Pinpoint the cell where the given text exists, returning its [X, Y] midpoint coordinate. 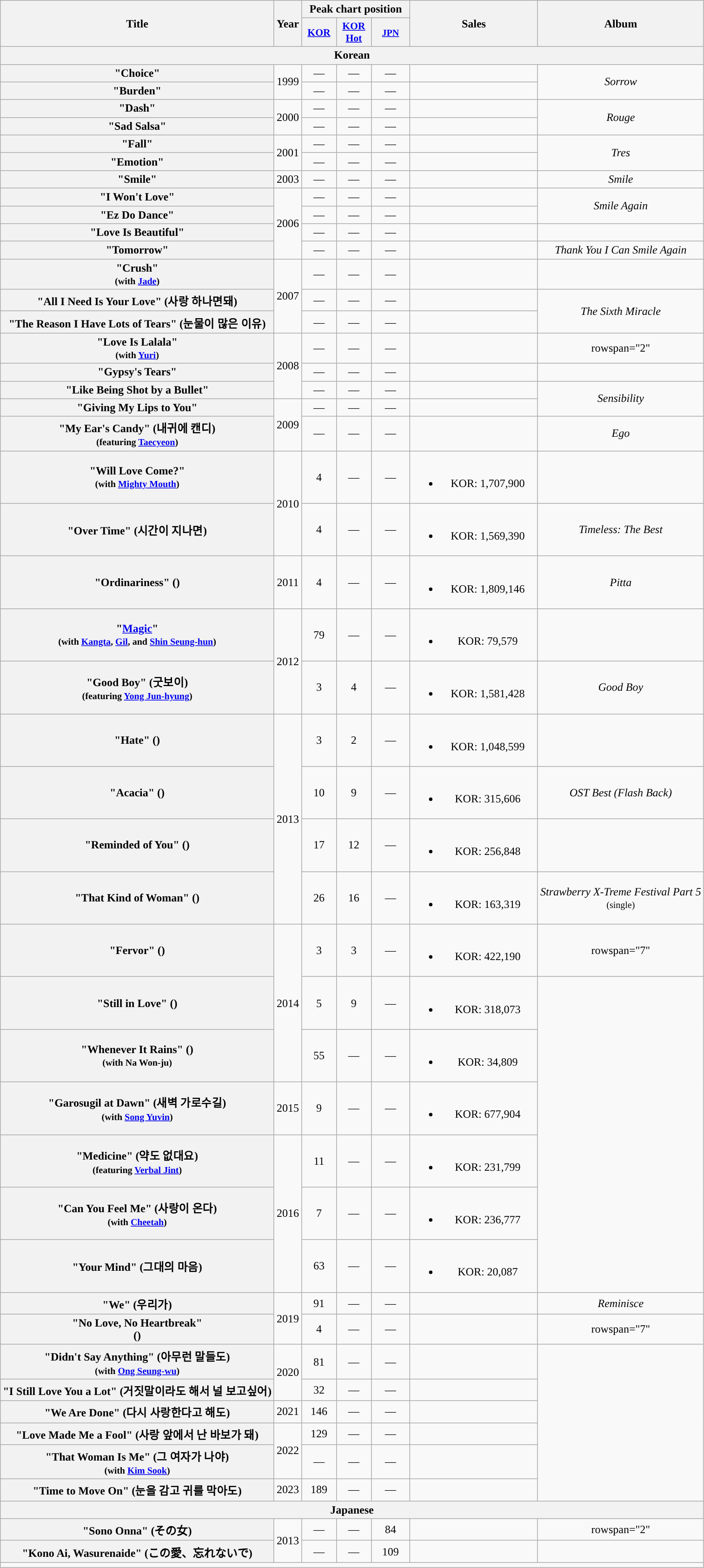
KOR: 318,073 [473, 1003]
Title [138, 23]
"Can You Feel Me" (사랑이 온다)(with Cheetah) [138, 1213]
"Will Love Come?"(with Mighty Mouth) [138, 477]
Korean [352, 55]
2 [353, 740]
"Reminded of You" () [138, 846]
7 [319, 1213]
12 [353, 846]
Sensibility [620, 399]
"Whenever It Rains" ()(with Na Won-ju) [138, 1056]
Rouge [620, 117]
2023 [287, 1490]
KOR: 34,809 [473, 1056]
"All I Need Is Your Love" (사랑 하나면돼) [138, 300]
Thank You I Can Smile Again [620, 250]
"Garosugil at Dawn" (새벽 가로수길)(with Song Yuvin) [138, 1108]
"Sad Salsa" [138, 126]
11 [319, 1161]
"Ordinariness" () [138, 582]
17 [319, 846]
16 [353, 898]
"Sono Onna" (その女) [138, 1529]
26 [319, 898]
Pitta [620, 582]
10 [319, 793]
KOR: 1,581,428 [473, 687]
5 [319, 1003]
146 [319, 1411]
"Still in Love" () [138, 1003]
"Hate" () [138, 740]
KOR: 677,904 [473, 1108]
189 [319, 1490]
2014 [287, 1003]
KOR: 20,087 [473, 1266]
KOR [319, 33]
Japanese [352, 1510]
KOR: 1,569,390 [473, 529]
KOR: 79,579 [473, 634]
2022 [287, 1450]
"I Won't Love" [138, 197]
"Gypsy's Tears" [138, 372]
Timeless: The Best [620, 529]
KOR: 1,048,599 [473, 740]
"My Ear's Candy" (내귀에 캔디)(featuring Taecyeon) [138, 434]
2015 [287, 1108]
129 [319, 1434]
Tres [620, 153]
"Magic" (with Kangta, Gil, and Shin Seung-hun) [138, 634]
"Love Is Beautiful" [138, 233]
"Fall" [138, 144]
Good Boy [620, 687]
Smile [620, 179]
"Burden" [138, 91]
"Dash" [138, 108]
KOR: 163,319 [473, 898]
"That Kind of Woman" () [138, 898]
2020 [287, 1372]
"Ez Do Dance" [138, 214]
Sorrow [620, 82]
"Emotion" [138, 161]
Ego [620, 434]
KOR: 236,777 [473, 1213]
2007 [287, 296]
KOR: 1,809,146 [473, 582]
KOR: 315,606 [473, 793]
"Didn't Say Anything" (아무런 말들도)(with Ong Seung-wu) [138, 1361]
"Time to Move On" (눈을 감고 귀를 막아도) [138, 1490]
"Kono Ai, Wasurenaide" (この愛、忘れないで) [138, 1552]
KOR: 422,190 [473, 951]
JPN [391, 33]
"I Still Love You a Lot" (거짓말이라도 해서 널 보고싶어) [138, 1390]
Album [620, 23]
109 [391, 1552]
1999 [287, 82]
Strawberry X-Treme Festival Part 5 (single) [620, 898]
"Acacia" () [138, 793]
"Smile" [138, 179]
"We Are Done" (다시 사랑한다고 해도) [138, 1411]
2008 [287, 366]
"The Reason I Have Lots of Tears" (눈물이 많은 이유) [138, 322]
Smile Again [620, 206]
Reminisce [620, 1303]
KOR: 231,799 [473, 1161]
"Fervor" () [138, 951]
"Your Mind" (그대의 마음) [138, 1266]
"Over Time" (시간이 지나면) [138, 529]
"Good Boy" (굿보이)(featuring Yong Jun-hyung) [138, 687]
2019 [287, 1318]
Year [287, 23]
"Crush"(with Jade) [138, 274]
KOR Hot [353, 33]
OST Best (Flash Back) [620, 793]
"Tomorrow" [138, 250]
"That Woman Is Me" (그 여자가 나야)(with Kim Sook) [138, 1462]
"Love Is Lalala"(with Yuri) [138, 348]
"Medicine" (약도 없대요)(featuring Verbal Jint) [138, 1161]
2010 [287, 503]
55 [319, 1056]
"We" (우리가) [138, 1303]
"Like Being Shot by a Bullet" [138, 390]
2006 [287, 223]
32 [319, 1390]
"No Love, No Heartbreak"() [138, 1329]
2016 [287, 1213]
2011 [287, 582]
"Choice" [138, 73]
2021 [287, 1411]
2000 [287, 117]
Peak chart position [355, 9]
79 [319, 634]
KOR: 256,848 [473, 846]
84 [391, 1529]
2001 [287, 153]
2003 [287, 179]
KOR: 1,707,900 [473, 477]
81 [319, 1361]
91 [319, 1303]
The Sixth Miracle [620, 311]
2009 [287, 425]
63 [319, 1266]
2012 [287, 661]
"Love Made Me a Fool" (사랑 앞에서 난 바보가 돼) [138, 1434]
Sales [473, 23]
"Giving My Lips to You" [138, 407]
